Find where the given text appears and provide that cell's center as (X, Y) coordinate. 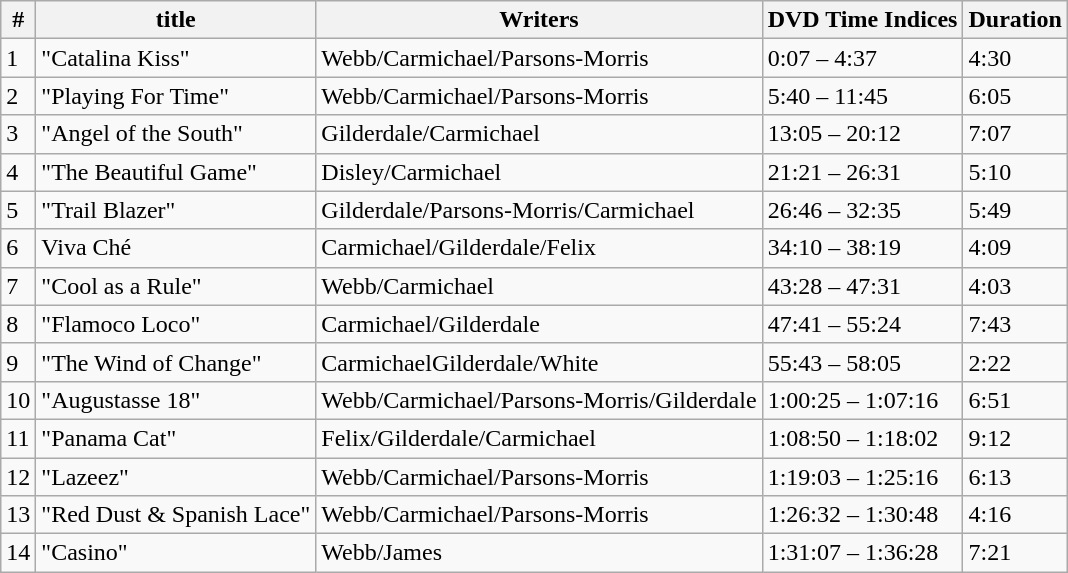
"Casino" (176, 553)
Felix/Gilderdale/Carmichael (539, 438)
Webb/Carmichael (539, 286)
7:21 (1015, 553)
4:30 (1015, 58)
Webb/Carmichael/Parsons-Morris/Gilderdale (539, 400)
7:43 (1015, 324)
10 (18, 400)
"The Wind of Change" (176, 362)
Duration (1015, 20)
Disley/Carmichael (539, 172)
Writers (539, 20)
"Flamoco Loco" (176, 324)
"Cool as a Rule" (176, 286)
6:05 (1015, 96)
43:28 – 47:31 (862, 286)
CarmichaelGilderdale/White (539, 362)
"Augustasse 18" (176, 400)
1:08:50 – 1:18:02 (862, 438)
8 (18, 324)
"Catalina Kiss" (176, 58)
11 (18, 438)
14 (18, 553)
1 (18, 58)
0:07 – 4:37 (862, 58)
6:51 (1015, 400)
21:21 – 26:31 (862, 172)
Webb/James (539, 553)
13:05 – 20:12 (862, 134)
title (176, 20)
55:43 – 58:05 (862, 362)
12 (18, 477)
"Red Dust & Spanish Lace" (176, 515)
Carmichael/Gilderdale/Felix (539, 248)
Gilderdale/Carmichael (539, 134)
7:07 (1015, 134)
26:46 – 32:35 (862, 210)
"Panama Cat" (176, 438)
Carmichael/Gilderdale (539, 324)
1:00:25 – 1:07:16 (862, 400)
1:31:07 – 1:36:28 (862, 553)
Gilderdale/Parsons-Morris/Carmichael (539, 210)
"Angel of the South" (176, 134)
47:41 – 55:24 (862, 324)
4:16 (1015, 515)
"Trail Blazer" (176, 210)
1:19:03 – 1:25:16 (862, 477)
5 (18, 210)
4 (18, 172)
9:12 (1015, 438)
2:22 (1015, 362)
4:09 (1015, 248)
4:03 (1015, 286)
6:13 (1015, 477)
Viva Ché (176, 248)
7 (18, 286)
6 (18, 248)
5:49 (1015, 210)
"The Beautiful Game" (176, 172)
9 (18, 362)
1:26:32 – 1:30:48 (862, 515)
5:10 (1015, 172)
"Lazeez" (176, 477)
2 (18, 96)
DVD Time Indices (862, 20)
5:40 – 11:45 (862, 96)
# (18, 20)
"Playing For Time" (176, 96)
13 (18, 515)
34:10 – 38:19 (862, 248)
3 (18, 134)
